Search for the cell housing the specified text and yield its (x, y) center coordinate. 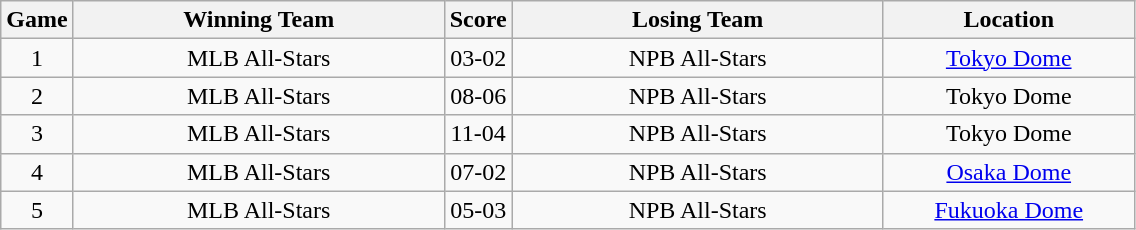
Osaka Dome (1008, 172)
4 (37, 172)
08-06 (478, 96)
2 (37, 96)
05-03 (478, 210)
Fukuoka Dome (1008, 210)
03-02 (478, 58)
Game (37, 20)
Losing Team (698, 20)
5 (37, 210)
Score (478, 20)
Location (1008, 20)
07-02 (478, 172)
Winning Team (258, 20)
11-04 (478, 134)
1 (37, 58)
3 (37, 134)
